Output the (X, Y) coordinate of the center of the cell containing the given text.  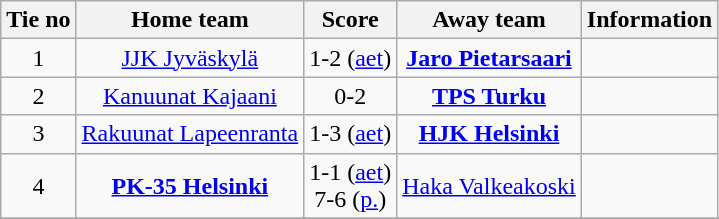
1-2 (aet) (350, 58)
HJK Helsinki (490, 134)
Information (649, 20)
Home team (190, 20)
JJK Jyväskylä (190, 58)
4 (38, 186)
1-1 (aet) 7-6 (p.) (350, 186)
Haka Valkeakoski (490, 186)
Score (350, 20)
Rakuunat Lapeenranta (190, 134)
0-2 (350, 96)
3 (38, 134)
Away team (490, 20)
Tie no (38, 20)
Jaro Pietarsaari (490, 58)
1-3 (aet) (350, 134)
Kanuunat Kajaani (190, 96)
1 (38, 58)
2 (38, 96)
TPS Turku (490, 96)
PK-35 Helsinki (190, 186)
